Pinpoint the cell where the given text exists, returning its (x, y) midpoint coordinate. 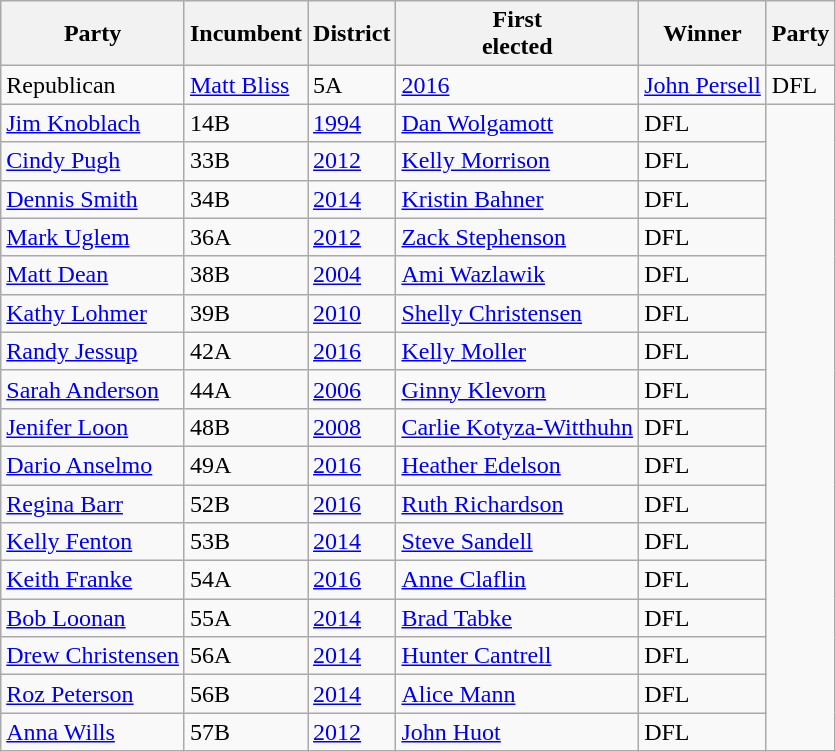
Regina Barr (93, 503)
Randy Jessup (93, 351)
2004 (352, 275)
Dan Wolgamott (518, 123)
Steve Sandell (518, 542)
Alice Mann (518, 694)
Jim Knoblach (93, 123)
Kristin Bahner (518, 199)
Kelly Morrison (518, 161)
2010 (352, 313)
Kathy Lohmer (93, 313)
Incumbent (246, 34)
39B (246, 313)
49A (246, 465)
Brad Tabke (518, 618)
Zack Stephenson (518, 237)
52B (246, 503)
Heather Edelson (518, 465)
48B (246, 427)
Anna Wills (93, 732)
District (352, 34)
Matt Bliss (246, 85)
Winner (703, 34)
Mark Uglem (93, 237)
Matt Dean (93, 275)
Firstelected (518, 34)
Shelly Christensen (518, 313)
Dennis Smith (93, 199)
Drew Christensen (93, 656)
Cindy Pugh (93, 161)
Bob Loonan (93, 618)
Republican (93, 85)
2006 (352, 389)
34B (246, 199)
55A (246, 618)
2008 (352, 427)
56B (246, 694)
33B (246, 161)
Hunter Cantrell (518, 656)
14B (246, 123)
Ginny Klevorn (518, 389)
53B (246, 542)
56A (246, 656)
Kelly Fenton (93, 542)
36A (246, 237)
Carlie Kotyza-Witthuhn (518, 427)
John Huot (518, 732)
Sarah Anderson (93, 389)
Keith Franke (93, 580)
Roz Peterson (93, 694)
5A (352, 85)
57B (246, 732)
John Persell (703, 85)
54A (246, 580)
38B (246, 275)
44A (246, 389)
Dario Anselmo (93, 465)
Ami Wazlawik (518, 275)
Kelly Moller (518, 351)
1994 (352, 123)
Jenifer Loon (93, 427)
42A (246, 351)
Anne Claflin (518, 580)
Ruth Richardson (518, 503)
